Search for the cell housing the specified text and yield its (x, y) center coordinate. 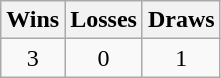
0 (104, 58)
3 (33, 58)
Wins (33, 20)
Losses (104, 20)
Draws (181, 20)
1 (181, 58)
